From the cell containing the given text, extract its center point as [x, y] coordinate. 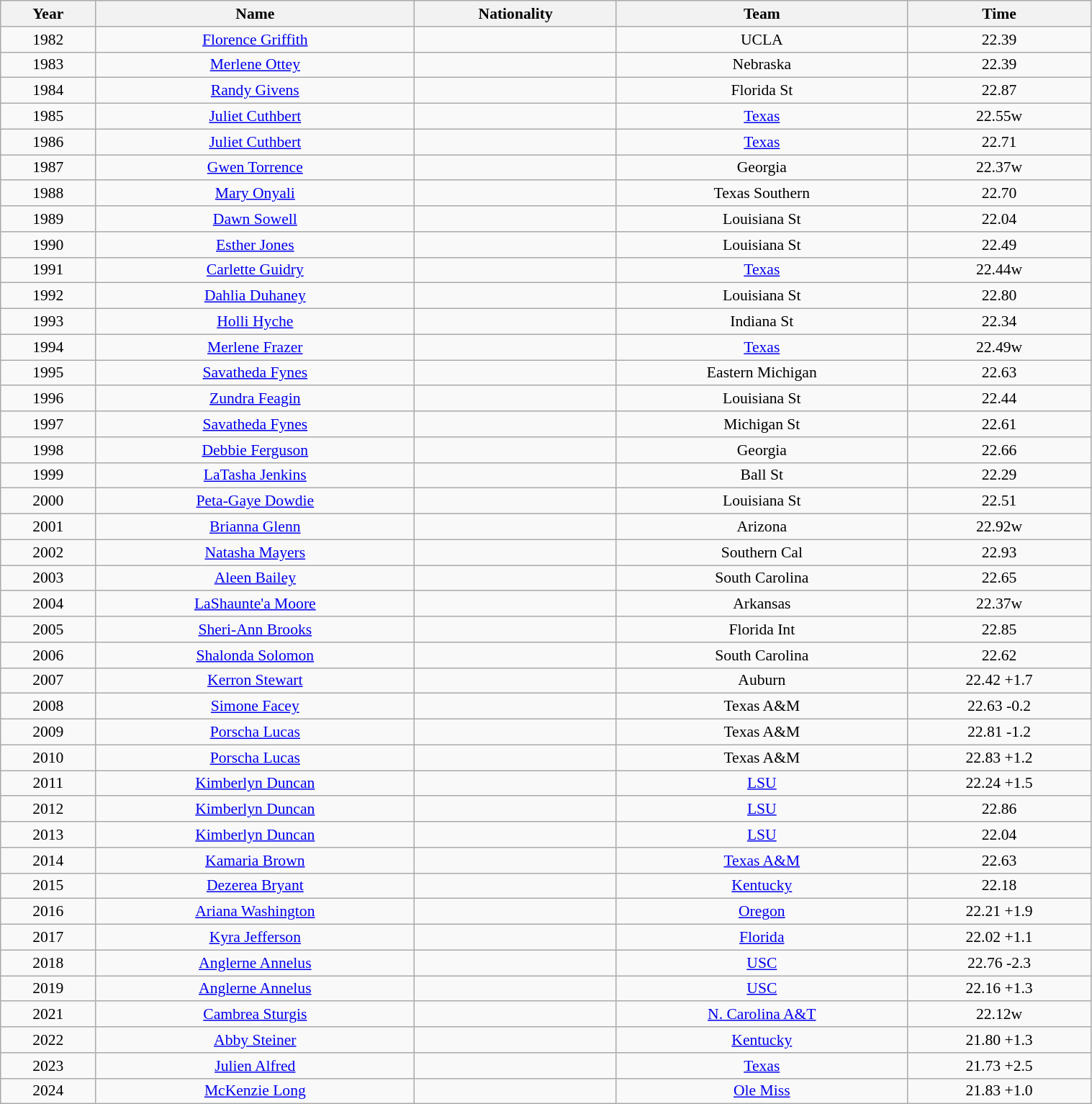
22.29 [999, 475]
22.62 [999, 655]
Eastern Michigan [762, 373]
1988 [48, 194]
22.71 [999, 142]
Cambrea Sturgis [255, 1015]
1985 [48, 117]
1987 [48, 168]
22.70 [999, 194]
Esther Jones [255, 245]
21.80 +1.3 [999, 1040]
Zundra Feagin [255, 399]
22.44w [999, 270]
2018 [48, 963]
1989 [48, 219]
22.49w [999, 347]
LaShaunte'a Moore [255, 604]
1996 [48, 399]
22.34 [999, 322]
2004 [48, 604]
22.49 [999, 245]
Nationality [515, 14]
22.93 [999, 552]
Merlene Frazer [255, 347]
Mary Onyali [255, 194]
2012 [48, 809]
2015 [48, 886]
22.24 +1.5 [999, 784]
22.61 [999, 424]
22.63 -0.2 [999, 706]
22.65 [999, 578]
22.51 [999, 501]
Julien Alfred [255, 1066]
1997 [48, 424]
Michigan St [762, 424]
Time [999, 14]
2016 [48, 912]
Debbie Ferguson [255, 450]
2014 [48, 861]
22.66 [999, 450]
Sheri-Ann Brooks [255, 629]
1991 [48, 270]
2011 [48, 784]
2021 [48, 1015]
21.83 +1.0 [999, 1091]
2007 [48, 681]
Dahlia Duhaney [255, 296]
22.87 [999, 91]
1992 [48, 296]
22.83 +1.2 [999, 758]
2023 [48, 1066]
2006 [48, 655]
22.12w [999, 1015]
Carlette Guidry [255, 270]
2002 [48, 552]
22.86 [999, 809]
1993 [48, 322]
2005 [48, 629]
Arkansas [762, 604]
1983 [48, 65]
Ball St [762, 475]
22.55w [999, 117]
Indiana St [762, 322]
Texas Southern [762, 194]
Florence Griffith [255, 40]
2003 [48, 578]
Kerron Stewart [255, 681]
Aleen Bailey [255, 578]
22.76 -2.3 [999, 963]
21.73 +2.5 [999, 1066]
22.92w [999, 527]
22.81 -1.2 [999, 732]
2024 [48, 1091]
Florida Int [762, 629]
22.85 [999, 629]
Ariana Washington [255, 912]
2019 [48, 989]
Peta-Gaye Dowdie [255, 501]
Arizona [762, 527]
Natasha Mayers [255, 552]
Kyra Jefferson [255, 938]
Year [48, 14]
Dezerea Bryant [255, 886]
Simone Facey [255, 706]
1998 [48, 450]
22.18 [999, 886]
Shalonda Solomon [255, 655]
2008 [48, 706]
1984 [48, 91]
Holli Hyche [255, 322]
1999 [48, 475]
Brianna Glenn [255, 527]
1986 [48, 142]
2000 [48, 501]
Auburn [762, 681]
LaTasha Jenkins [255, 475]
1994 [48, 347]
22.42 +1.7 [999, 681]
Nebraska [762, 65]
N. Carolina A&T [762, 1015]
22.02 +1.1 [999, 938]
22.44 [999, 399]
Southern Cal [762, 552]
Florida [762, 938]
1995 [48, 373]
22.80 [999, 296]
Kamaria Brown [255, 861]
Merlene Ottey [255, 65]
22.16 +1.3 [999, 989]
2009 [48, 732]
Team [762, 14]
2017 [48, 938]
Dawn Sowell [255, 219]
2001 [48, 527]
Gwen Torrence [255, 168]
Name [255, 14]
Ole Miss [762, 1091]
2022 [48, 1040]
Oregon [762, 912]
Randy Givens [255, 91]
1990 [48, 245]
1982 [48, 40]
2013 [48, 835]
UCLA [762, 40]
McKenzie Long [255, 1091]
Florida St [762, 91]
2010 [48, 758]
Abby Steiner [255, 1040]
22.21 +1.9 [999, 912]
